Find where the given text appears and provide that cell's center as [x, y] coordinate. 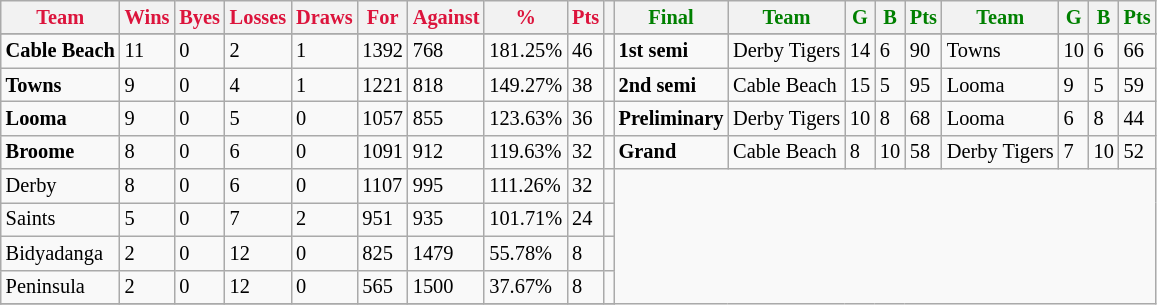
818 [446, 85]
Preliminary [672, 118]
Derby [60, 186]
11 [148, 51]
Grand [672, 152]
1221 [382, 85]
66 [1138, 51]
Bidyadanga [60, 253]
1091 [382, 152]
119.63% [526, 152]
565 [382, 287]
24 [586, 219]
995 [446, 186]
111.26% [526, 186]
14 [860, 51]
15 [860, 85]
46 [586, 51]
38 [586, 85]
181.25% [526, 51]
Peninsula [60, 287]
1479 [446, 253]
101.71% [526, 219]
2nd semi [672, 85]
4 [258, 85]
90 [924, 51]
52 [1138, 152]
68 [924, 118]
Byes [199, 17]
95 [924, 85]
Final [672, 17]
1392 [382, 51]
Broome [60, 152]
855 [446, 118]
1107 [382, 186]
149.27% [526, 85]
Wins [148, 17]
58 [924, 152]
55.78% [526, 253]
1500 [446, 287]
912 [446, 152]
For [382, 17]
1st semi [672, 51]
Against [446, 17]
951 [382, 219]
Saints [60, 219]
825 [382, 253]
36 [586, 118]
Draws [324, 17]
59 [1138, 85]
% [526, 17]
1057 [382, 118]
935 [446, 219]
44 [1138, 118]
123.63% [526, 118]
768 [446, 51]
Losses [258, 17]
37.67% [526, 287]
